For the text-containing cell, return its midpoint in (x, y) coordinate format. 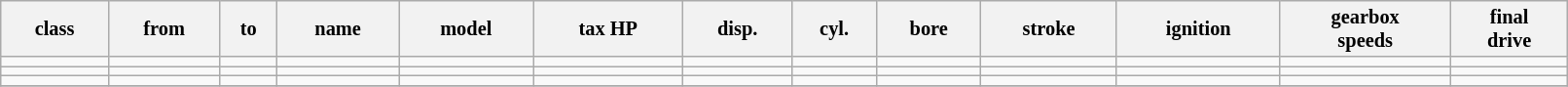
bore (929, 28)
finaldrive (1509, 28)
stroke (1049, 28)
ignition (1198, 28)
from (164, 28)
cyl. (835, 28)
gearboxspeeds (1365, 28)
name (337, 28)
disp. (738, 28)
model (466, 28)
class (55, 28)
tax HP (608, 28)
to (248, 28)
